Output the (x, y) coordinate of the center of the cell containing the given text.  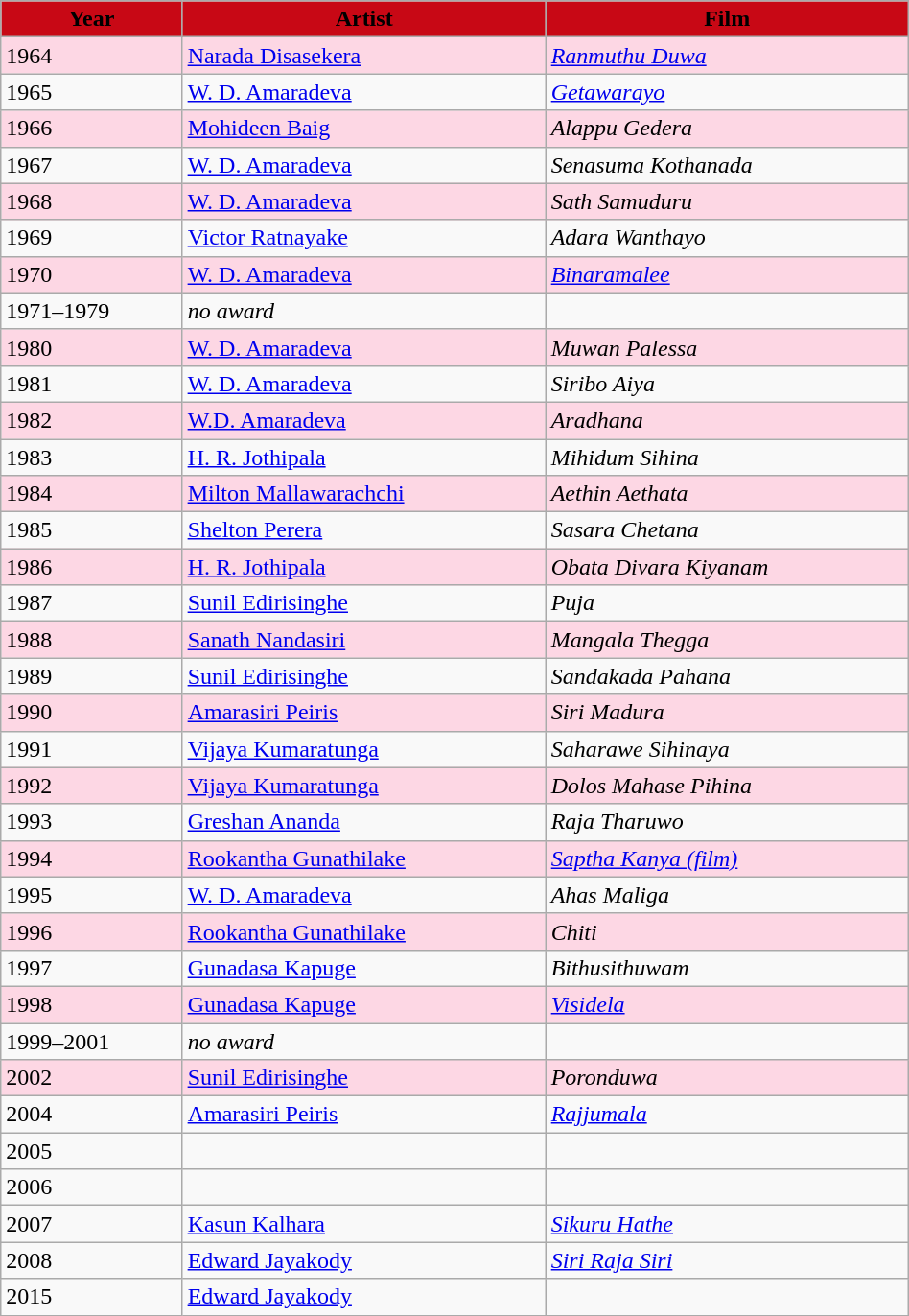
W.D. Amaradeva (364, 420)
1980 (92, 347)
1986 (92, 567)
Sanath Nandasiri (364, 640)
1968 (92, 201)
1988 (92, 640)
Greshan Ananda (364, 822)
1997 (92, 968)
1987 (92, 603)
Puja (727, 603)
Kasun Kalhara (364, 1224)
Getawarayo (727, 92)
Year (92, 19)
1994 (92, 858)
Film (727, 19)
Binaramalee (727, 274)
Alappu Gedera (727, 129)
Sandakada Pahana (727, 676)
1971–1979 (92, 311)
Artist (364, 19)
Mangala Thegga (727, 640)
1999–2001 (92, 1041)
Bithusithuwam (727, 968)
Visidela (727, 1004)
Poronduwa (727, 1078)
Aradhana (727, 420)
1985 (92, 530)
Mihidum Sihina (727, 458)
Saharawe Sihinaya (727, 749)
Adara Wanthayo (727, 238)
Mohideen Baig (364, 129)
2006 (92, 1187)
Ranmuthu Duwa (727, 56)
1964 (92, 56)
2004 (92, 1115)
Ahas Maliga (727, 895)
1982 (92, 420)
1984 (92, 494)
Sasara Chetana (727, 530)
Sath Samuduru (727, 201)
1992 (92, 786)
2008 (92, 1260)
1965 (92, 92)
Saptha Kanya (film) (727, 858)
1966 (92, 129)
Rajjumala (727, 1115)
1969 (92, 238)
2005 (92, 1151)
Muwan Palessa (727, 347)
Siribo Aiya (727, 384)
1983 (92, 458)
1996 (92, 931)
1981 (92, 384)
Siri Madura (727, 713)
Raja Tharuwo (727, 822)
1993 (92, 822)
1995 (92, 895)
Siri Raja Siri (727, 1260)
1970 (92, 274)
1967 (92, 165)
Obata Divara Kiyanam (727, 567)
1991 (92, 749)
Dolos Mahase Pihina (727, 786)
Aethin Aethata (727, 494)
Narada Disasekera (364, 56)
Senasuma Kothanada (727, 165)
Chiti (727, 931)
Sikuru Hathe (727, 1224)
Shelton Perera (364, 530)
2015 (92, 1297)
1998 (92, 1004)
Victor Ratnayake (364, 238)
2007 (92, 1224)
2002 (92, 1078)
Milton Mallawarachchi (364, 494)
1990 (92, 713)
1989 (92, 676)
